Identify which cell holds the provided text, then report its [X, Y] central coordinate. 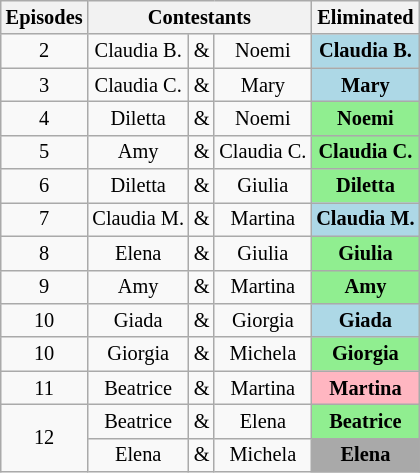
3 [44, 85]
Episodes [44, 17]
7 [44, 219]
8 [44, 253]
2 [44, 51]
6 [44, 186]
Contestants [199, 17]
4 [44, 118]
Eliminated [365, 17]
9 [44, 287]
11 [44, 388]
12 [44, 438]
5 [44, 152]
